Find where the given text appears and provide that cell's center as (X, Y) coordinate. 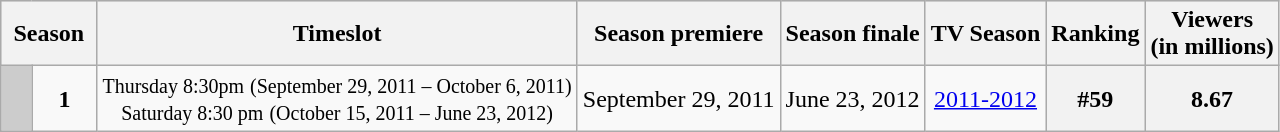
2011-2012 (986, 98)
Viewers(in millions) (1212, 34)
June 23, 2012 (852, 98)
Thursday 8:30pm (September 29, 2011 – October 6, 2011)Saturday 8:30 pm (October 15, 2011 – June 23, 2012) (337, 98)
Season finale (852, 34)
1 (64, 98)
Ranking (1096, 34)
8.67 (1212, 98)
September 29, 2011 (678, 98)
TV Season (986, 34)
Timeslot (337, 34)
Season (49, 34)
#59 (1096, 98)
Season premiere (678, 34)
